Capture the cell that displays the provided text and extract its (X, Y) central coordinate. 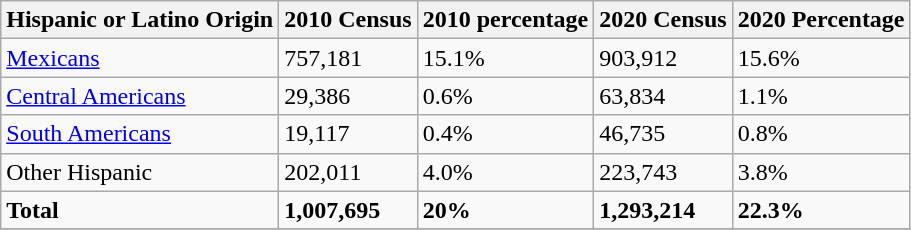
South Americans (140, 134)
19,117 (348, 134)
20% (506, 210)
0.4% (506, 134)
Mexicans (140, 58)
Central Americans (140, 96)
3.8% (821, 172)
15.6% (821, 58)
63,834 (663, 96)
2010 percentage (506, 20)
0.8% (821, 134)
2010 Census (348, 20)
223,743 (663, 172)
202,011 (348, 172)
1,293,214 (663, 210)
29,386 (348, 96)
Total (140, 210)
4.0% (506, 172)
Other Hispanic (140, 172)
757,181 (348, 58)
15.1% (506, 58)
2020 Percentage (821, 20)
903,912 (663, 58)
Hispanic or Latino Origin (140, 20)
22.3% (821, 210)
1.1% (821, 96)
2020 Census (663, 20)
0.6% (506, 96)
46,735 (663, 134)
1,007,695 (348, 210)
